For the text-containing cell, return its midpoint in (X, Y) coordinate format. 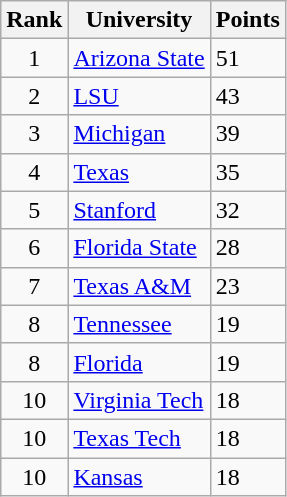
1 (34, 58)
Arizona State (139, 58)
Michigan (139, 134)
39 (248, 134)
University (139, 20)
43 (248, 96)
2 (34, 96)
51 (248, 58)
Rank (34, 20)
LSU (139, 96)
Texas Tech (139, 438)
Texas A&M (139, 286)
28 (248, 248)
Florida State (139, 248)
Texas (139, 172)
Points (248, 20)
23 (248, 286)
Kansas (139, 477)
5 (34, 210)
Florida (139, 362)
35 (248, 172)
Stanford (139, 210)
32 (248, 210)
6 (34, 248)
Tennessee (139, 324)
Virginia Tech (139, 400)
7 (34, 286)
3 (34, 134)
4 (34, 172)
